Identify which cell holds the provided text, then report its (x, y) central coordinate. 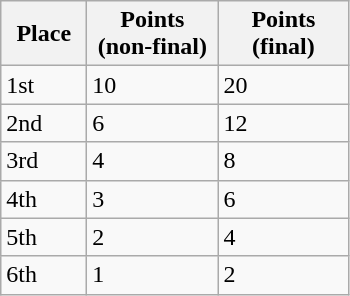
8 (284, 161)
1st (44, 85)
Place (44, 34)
20 (284, 85)
1 (152, 275)
3rd (44, 161)
4th (44, 199)
Points (non-final) (152, 34)
6th (44, 275)
10 (152, 85)
Points (final) (284, 34)
12 (284, 123)
3 (152, 199)
5th (44, 237)
2nd (44, 123)
